Extract the [x, y] coordinate from the center of the cell holding the provided text.  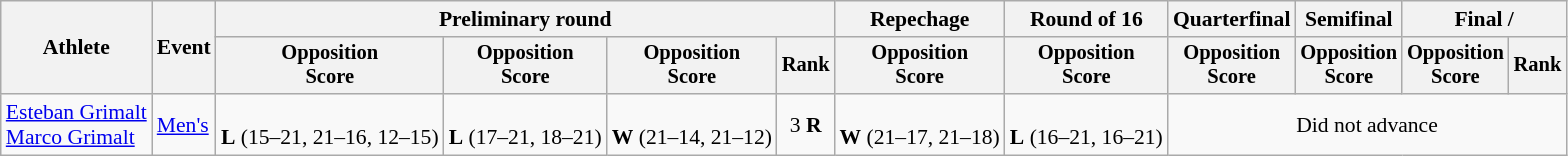
Semifinal [1348, 19]
Preliminary round [526, 19]
Athlete [76, 48]
Final / [1484, 19]
W (21–14, 21–12) [692, 124]
Esteban GrimaltMarco Grimalt [76, 124]
Round of 16 [1086, 19]
Event [184, 48]
Repechage [920, 19]
L (17–21, 18–21) [526, 124]
3 R [806, 124]
Quarterfinal [1232, 19]
Men's [184, 124]
W (21–17, 21–18) [920, 124]
L (15–21, 21–16, 12–15) [330, 124]
L (16–21, 16–21) [1086, 124]
Did not advance [1367, 124]
